Locate the cell with the specified text and output its [X, Y] center coordinate. 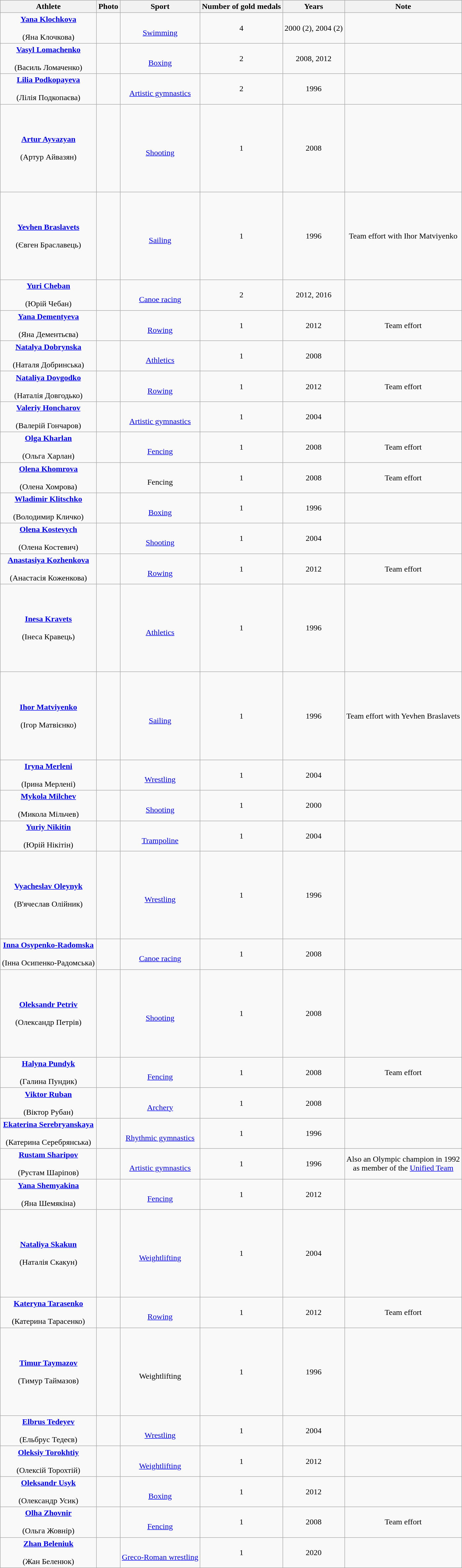
Elbrus Tedeyev(Ельбрус Тедеєв) [48, 1431]
Natalya Dobrynska(Наталя Добринська) [48, 356]
Kateryna Tarasenko(Катерина Тарасенко) [48, 1313]
Swimming [160, 28]
Vyacheslav Oleynyk(В'ячеслав Олійник) [48, 895]
Inesa Kravets(Інеса Кравець) [48, 628]
Trampoline [160, 836]
Halyna Pundyk(Галина Пундик) [48, 1072]
Olha Zhovnir(Ольга Жовнір) [48, 1522]
Valeriy Honcharov(Валерій Гончаров) [48, 417]
Rhythmic gymnastics [160, 1133]
Oleksandr Petriv(Олександр Петрів) [48, 1013]
Rustam Sharipov(Рустам Шаріпов) [48, 1164]
Mykola Milchev(Микола Мільчев) [48, 805]
2012, 2016 [313, 295]
Photo [108, 7]
Timur Taymazov(Тимур Таймазов) [48, 1372]
Iryna Merleni(Ірина Мерлені) [48, 775]
Yevhen Braslavets(Євген Браславець) [48, 236]
Ekaterina Serebryanskaya(Катерина Серебрянська) [48, 1133]
Olga Kharlan(Ольга Харлан) [48, 447]
Yana Dementyeva(Яна Дементьєва) [48, 325]
4 [242, 28]
Olena Khomrova(Олена Хомрова) [48, 478]
Note [403, 7]
Oleksiy Torokhtiy(Олексій Торохтій) [48, 1461]
Zhan Beleniuk(Жан Беленюк) [48, 1552]
Years [313, 7]
Artur Ayvazyan(Артур Айвазян) [48, 148]
Team effort with Ihor Matviyenko [403, 236]
Archery [160, 1103]
2000 (2), 2004 (2) [313, 28]
Number of gold medals [242, 7]
Ihor Matviyenko(Ігор Матвієнко) [48, 716]
Vasyl Lomachenko(Василь Ломаченко) [48, 58]
Viktor Ruban(Віктор Рубан) [48, 1103]
Olena Kostevych(Олена Костевич) [48, 539]
Yana Shemyakina(Яна Шемякіна) [48, 1194]
Wladimir Klitschko(Володимир Кличко) [48, 508]
Nataliya Dovgodko(Наталія Довгодько) [48, 386]
Anastasiya Kozhenkova(Анастасія Коженкова) [48, 569]
Yuri Cheban(Юрій Чебан) [48, 295]
Nataliya Skakun(Наталія Скакун) [48, 1253]
2020 [313, 1552]
Inna Osypenko-Radomska(Інна Осипенко-Радомська) [48, 954]
Athlete [48, 7]
2000 [313, 805]
2008, 2012 [313, 58]
Also an Olympic champion in 1992as member of the Unified Team [403, 1164]
Greco-Roman wrestling [160, 1552]
Team effort with Yevhen Braslavets [403, 716]
Lilia Podkopayeva(Лілія Подкопаєва) [48, 89]
Yana Klochkova(Яна Клочкова) [48, 28]
Oleksandr Usyk(Олександр Усик) [48, 1492]
Yuriy Nikitin(Юрій Нікітін) [48, 836]
Sport [160, 7]
